Return the (X, Y) coordinate for the center point of the cell that contains the specified text.  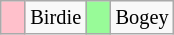
Bogey (142, 17)
Birdie (56, 17)
